Output the [X, Y] coordinate of the center of the cell containing the given text.  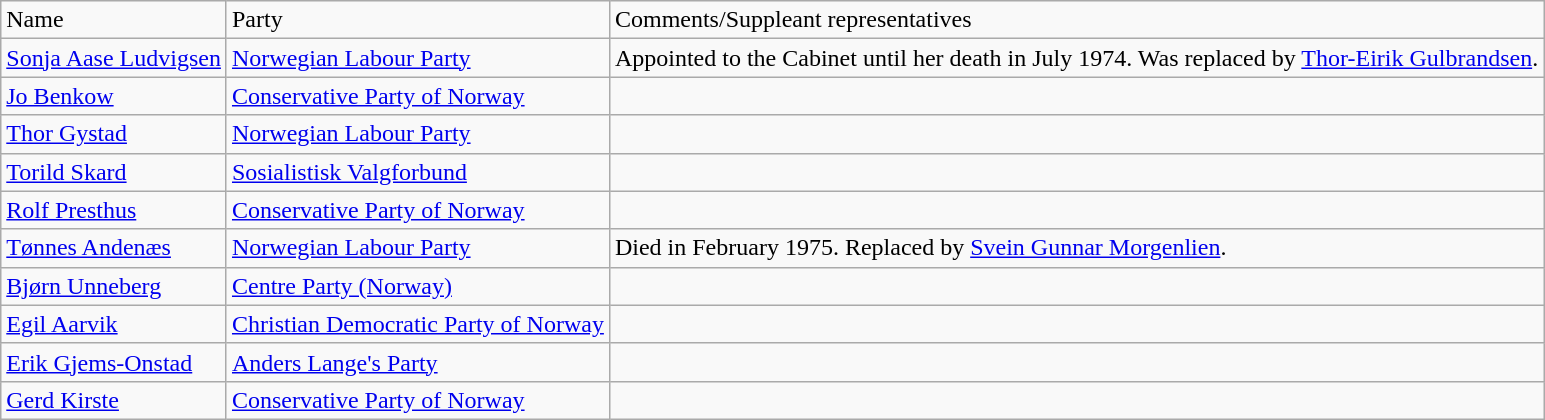
Centre Party (Norway) [418, 286]
Tønnes Andenæs [114, 248]
Thor Gystad [114, 134]
Comments/Suppleant representatives [1076, 20]
Gerd Kirste [114, 400]
Party [418, 20]
Rolf Presthus [114, 210]
Torild Skard [114, 172]
Appointed to the Cabinet until her death in July 1974. Was replaced by Thor-Eirik Gulbrandsen. [1076, 58]
Erik Gjems-Onstad [114, 362]
Sonja Aase Ludvigsen [114, 58]
Christian Democratic Party of Norway [418, 324]
Sosialistisk Valgforbund [418, 172]
Bjørn Unneberg [114, 286]
Anders Lange's Party [418, 362]
Name [114, 20]
Egil Aarvik [114, 324]
Jo Benkow [114, 96]
Died in February 1975. Replaced by Svein Gunnar Morgenlien. [1076, 248]
